Return the [x, y] coordinate for the center point of the cell that contains the specified text.  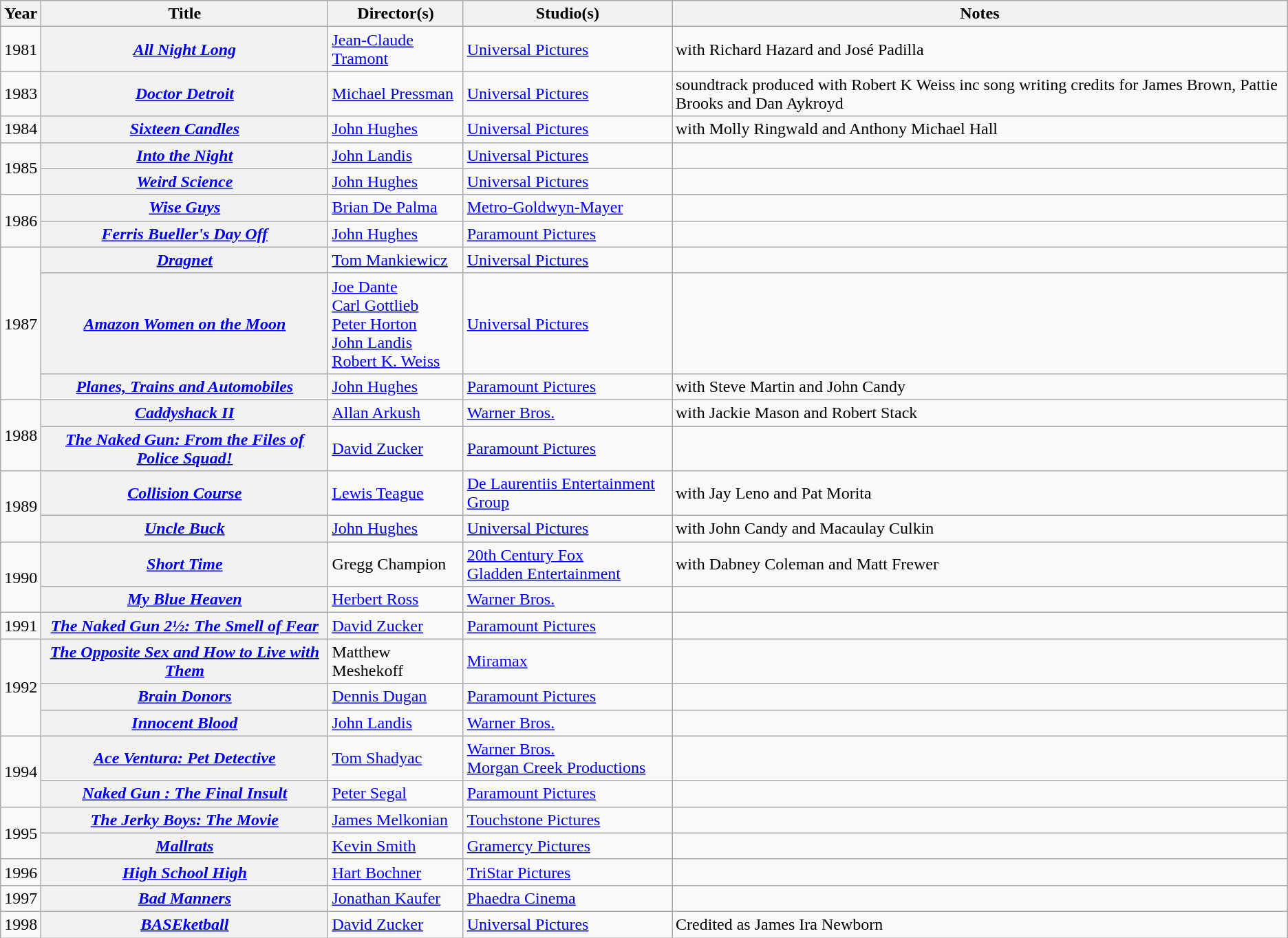
1989 [21, 506]
1991 [21, 626]
Peter Segal [396, 794]
Kevin Smith [396, 846]
1986 [21, 221]
Director(s) [396, 14]
High School High [184, 872]
The Opposite Sex and How to Live with Them [184, 662]
with Steve Martin and John Candy [980, 386]
Allan Arkush [396, 413]
De Laurentiis Entertainment Group [567, 494]
1987 [21, 323]
Weird Science [184, 182]
Tom Shadyac [396, 758]
Jonathan Kaufer [396, 898]
Dennis Dugan [396, 697]
Ferris Bueller's Day Off [184, 234]
Ace Ventura: Pet Detective [184, 758]
1994 [21, 772]
1997 [21, 898]
with Dabney Coleman and Matt Frewer [980, 564]
Notes [980, 14]
Year [21, 14]
1995 [21, 833]
Doctor Detroit [184, 94]
1988 [21, 435]
Short Time [184, 564]
Phaedra Cinema [567, 898]
Gregg Champion [396, 564]
with Richard Hazard and José Padilla [980, 50]
Innocent Blood [184, 723]
with Jay Leno and Pat Morita [980, 494]
Joe DanteCarl GottliebPeter HortonJohn LandisRobert K. Weiss [396, 323]
1985 [21, 168]
Planes, Trains and Automobiles [184, 386]
Credited as James Ira Newborn [980, 924]
Title [184, 14]
Brain Donors [184, 697]
Touchstone Pictures [567, 820]
Naked Gun : The Final Insult [184, 794]
Sixteen Candles [184, 129]
Amazon Women on the Moon [184, 323]
The Naked Gun 2½: The Smell of Fear [184, 626]
The Naked Gun: From the Files of Police Squad! [184, 448]
with Molly Ringwald and Anthony Michael Hall [980, 129]
Brian De Palma [396, 208]
Studio(s) [567, 14]
1998 [21, 924]
Gramercy Pictures [567, 846]
Matthew Meshekoff [396, 662]
TriStar Pictures [567, 872]
Jean-Claude Tramont [396, 50]
The Jerky Boys: The Movie [184, 820]
1981 [21, 50]
20th Century FoxGladden Entertainment [567, 564]
Caddyshack II [184, 413]
Dragnet [184, 260]
James Melkonian [396, 820]
1984 [21, 129]
All Night Long [184, 50]
Warner Bros.Morgan Creek Productions [567, 758]
Bad Manners [184, 898]
Miramax [567, 662]
1990 [21, 578]
Hart Bochner [396, 872]
Wise Guys [184, 208]
Michael Pressman [396, 94]
Mallrats [184, 846]
1992 [21, 688]
Collision Course [184, 494]
Lewis Teague [396, 494]
BASEketball [184, 924]
Uncle Buck [184, 529]
with Jackie Mason and Robert Stack [980, 413]
1996 [21, 872]
My Blue Heaven [184, 600]
Metro-Goldwyn-Mayer [567, 208]
soundtrack produced with Robert K Weiss inc song writing credits for James Brown, Pattie Brooks and Dan Aykroyd [980, 94]
Herbert Ross [396, 600]
Tom Mankiewicz [396, 260]
with John Candy and Macaulay Culkin [980, 529]
1983 [21, 94]
Into the Night [184, 155]
